Provide the [X, Y] coordinate of the cell's center where the given text is located.  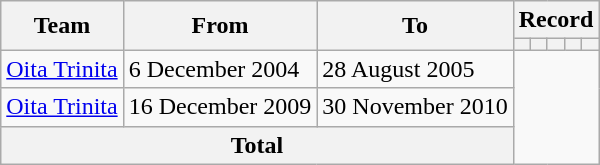
Team [62, 26]
From [220, 26]
28 August 2005 [415, 69]
Record [556, 20]
6 December 2004 [220, 69]
Total [257, 145]
30 November 2010 [415, 107]
To [415, 26]
16 December 2009 [220, 107]
